Find where the given text appears and provide that cell's center as (x, y) coordinate. 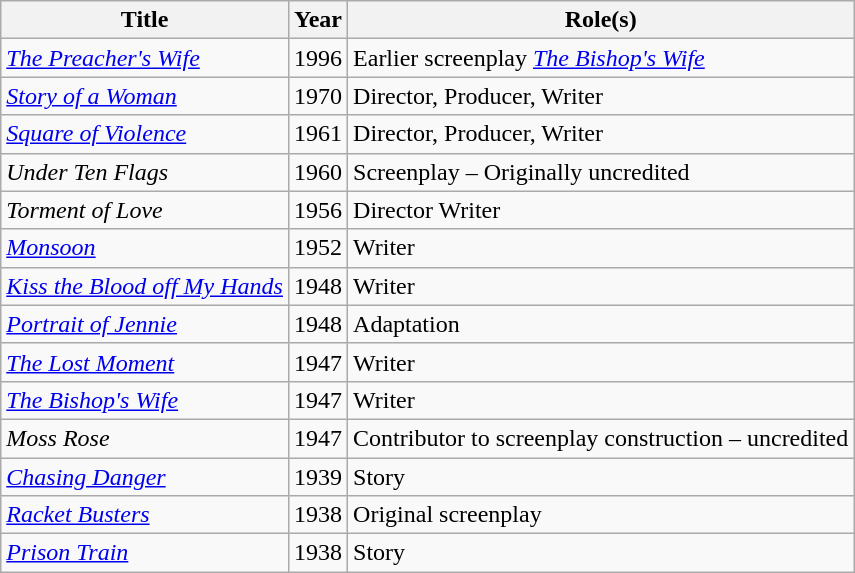
Racket Busters (145, 515)
Screenplay – Originally uncredited (601, 172)
Portrait of Jennie (145, 324)
The Lost Moment (145, 362)
Moss Rose (145, 438)
1960 (318, 172)
Prison Train (145, 553)
1952 (318, 248)
1961 (318, 134)
1939 (318, 477)
Role(s) (601, 20)
Story of a Woman (145, 96)
1970 (318, 96)
The Bishop's Wife (145, 400)
Adaptation (601, 324)
Monsoon (145, 248)
1956 (318, 210)
1996 (318, 58)
Kiss the Blood off My Hands (145, 286)
Under Ten Flags (145, 172)
Director Writer (601, 210)
Square of Violence (145, 134)
Title (145, 20)
Earlier screenplay The Bishop's Wife (601, 58)
Original screenplay (601, 515)
Chasing Danger (145, 477)
Contributor to screenplay construction – uncredited (601, 438)
Year (318, 20)
The Preacher's Wife (145, 58)
Torment of Love (145, 210)
